Locate the cell with the specified text and output its (x, y) center coordinate. 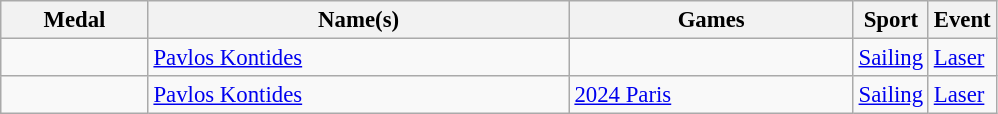
Medal (74, 20)
Event (962, 20)
Sport (890, 20)
Name(s) (358, 20)
Games (711, 20)
2024 Paris (711, 95)
